Capture the cell that displays the provided text and extract its (X, Y) central coordinate. 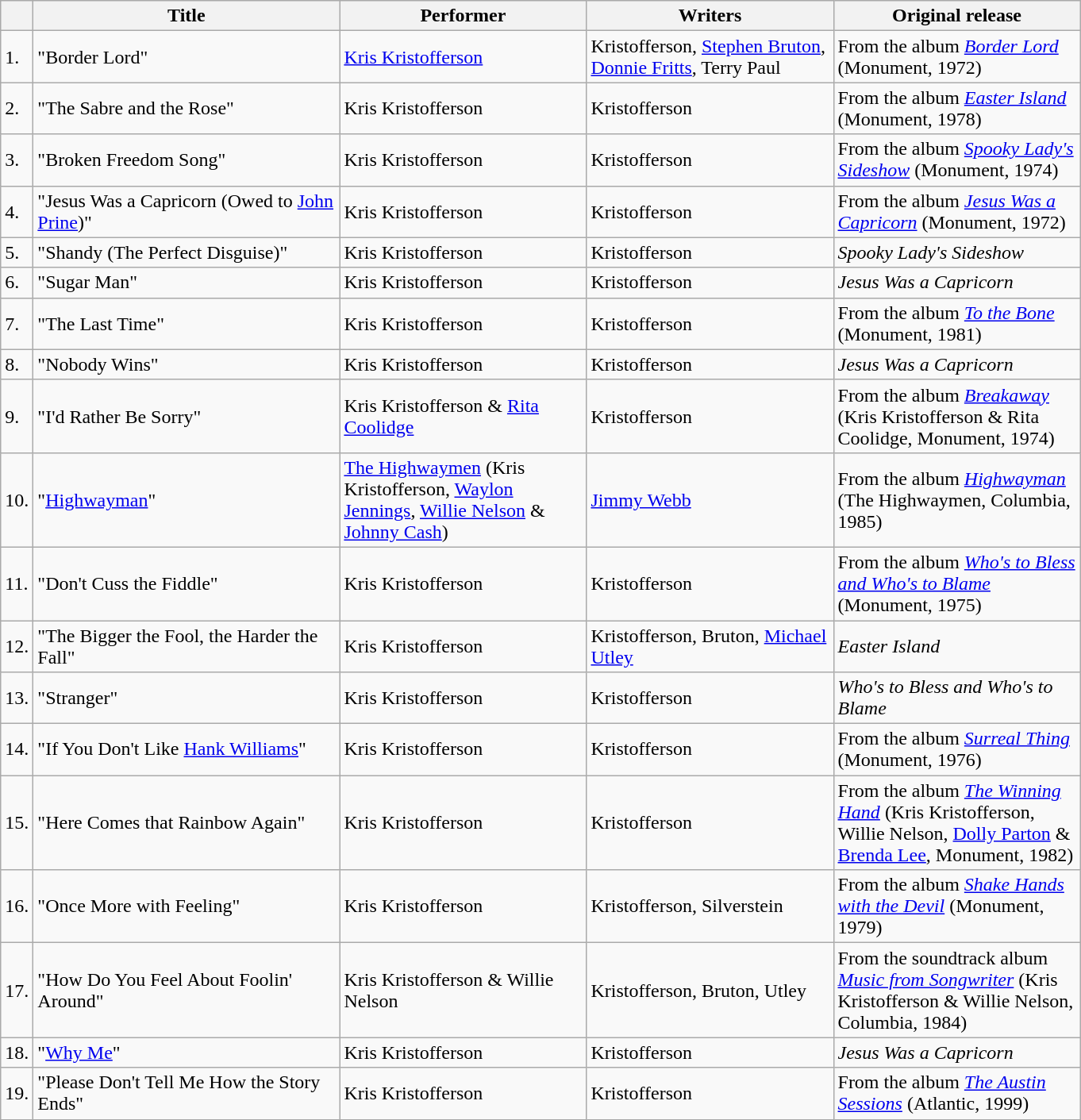
"If You Don't Like Hank Williams" (187, 749)
"How Do You Feel About Foolin' Around" (187, 991)
Kris Kristofferson & Willie Nelson (464, 991)
From the album Highwayman (The Highwaymen, Columbia, 1985) (957, 500)
15. (17, 822)
From the album Breakaway (Kris Kristofferson & Rita Coolidge, Monument, 1974) (957, 416)
13. (17, 699)
4. (17, 211)
"Once More with Feeling" (187, 906)
"Here Comes that Rainbow Again" (187, 822)
From the album Easter Island (Monument, 1978) (957, 108)
Jimmy Webb (710, 500)
"Please Don't Tell Me How the Story Ends" (187, 1094)
"Highwayman" (187, 500)
2. (17, 108)
5. (17, 252)
17. (17, 991)
From the album The Winning Hand (Kris Kristofferson, Willie Nelson, Dolly Parton & Brenda Lee, Monument, 1982) (957, 822)
1. (17, 57)
From the album Jesus Was a Capricorn (Monument, 1972) (957, 211)
6. (17, 283)
Writers (710, 16)
Title (187, 16)
18. (17, 1053)
"Border Lord" (187, 57)
From the album Spooky Lady's Sideshow (Monument, 1974) (957, 160)
16. (17, 906)
Performer (464, 16)
"Stranger" (187, 699)
8. (17, 364)
Kristofferson, Bruton, Michael Utley (710, 646)
From the album The Austin Sessions (Atlantic, 1999) (957, 1094)
From the album Border Lord (Monument, 1972) (957, 57)
From the album Surreal Thing (Monument, 1976) (957, 749)
Kristofferson, Bruton, Utley (710, 991)
"Nobody Wins" (187, 364)
3. (17, 160)
11. (17, 583)
Easter Island (957, 646)
"The Bigger the Fool, the Harder the Fall" (187, 646)
Kristofferson, Stephen Bruton, Donnie Fritts, Terry Paul (710, 57)
Original release (957, 16)
14. (17, 749)
9. (17, 416)
"Broken Freedom Song" (187, 160)
"The Last Time" (187, 324)
Who's to Bless and Who's to Blame (957, 699)
"Sugar Man" (187, 283)
19. (17, 1094)
"The Sabre and the Rose" (187, 108)
Kris Kristofferson & Rita Coolidge (464, 416)
The Highwaymen (Kris Kristofferson, Waylon Jennings, Willie Nelson & Johnny Cash) (464, 500)
"Don't Cuss the Fiddle" (187, 583)
7. (17, 324)
"Shandy (The Perfect Disguise)" (187, 252)
"I'd Rather Be Sorry" (187, 416)
From the album To the Bone (Monument, 1981) (957, 324)
"Jesus Was a Capricorn (Owed to John Prine)" (187, 211)
From the album Who's to Bless and Who's to Blame (Monument, 1975) (957, 583)
Kristofferson, Silverstein (710, 906)
12. (17, 646)
Spooky Lady's Sideshow (957, 252)
10. (17, 500)
"Why Me" (187, 1053)
From the soundtrack album Music from Songwriter (Kris Kristofferson & Willie Nelson, Columbia, 1984) (957, 991)
From the album Shake Hands with the Devil (Monument, 1979) (957, 906)
